For the text-containing cell, return its midpoint in (X, Y) coordinate format. 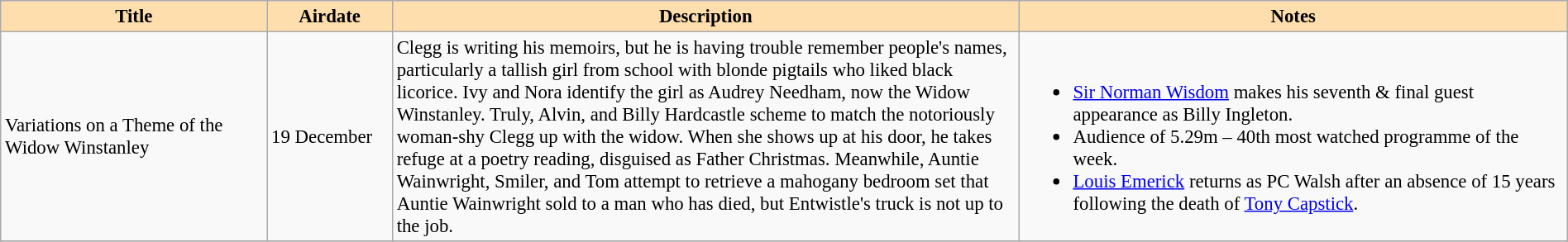
Title (134, 17)
19 December (330, 137)
Notes (1293, 17)
Variations on a Theme of the Widow Winstanley (134, 137)
Airdate (330, 17)
Description (705, 17)
